Return the [x, y] coordinate for the center point of the cell that contains the specified text.  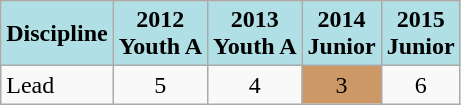
Lead [57, 85]
2013Youth A [255, 34]
2012Youth A [160, 34]
6 [420, 85]
5 [160, 85]
4 [255, 85]
2015Junior [420, 34]
Discipline [57, 34]
3 [342, 85]
2014Junior [342, 34]
